From the cell containing the given text, extract its center point as (x, y) coordinate. 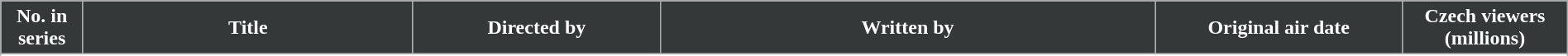
Czech viewers(millions) (1485, 28)
Original air date (1279, 28)
Title (248, 28)
No. inseries (42, 28)
Written by (907, 28)
Directed by (536, 28)
